Find where the given text appears and provide that cell's center as (x, y) coordinate. 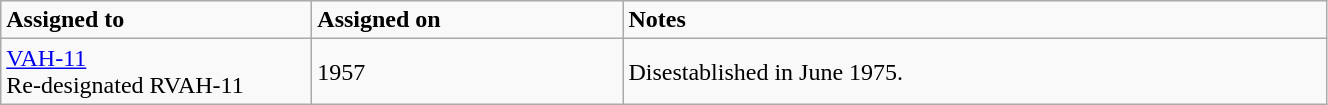
Disestablished in June 1975. (975, 72)
1957 (468, 72)
VAH-11Re-designated RVAH-11 (156, 72)
Notes (975, 20)
Assigned on (468, 20)
Assigned to (156, 20)
